Provide the [x, y] coordinate of the cell's center where the given text is located.  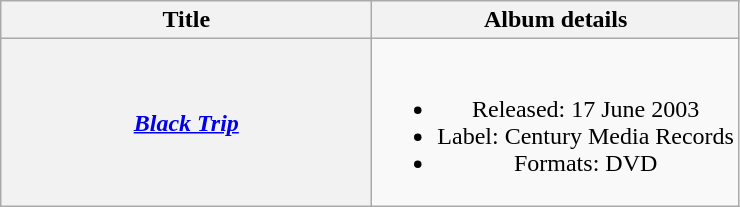
Released: 17 June 2003Label: Century Media RecordsFormats: DVD [556, 122]
Album details [556, 20]
Black Trip [186, 122]
Title [186, 20]
